For the text-containing cell, return its midpoint in [X, Y] coordinate format. 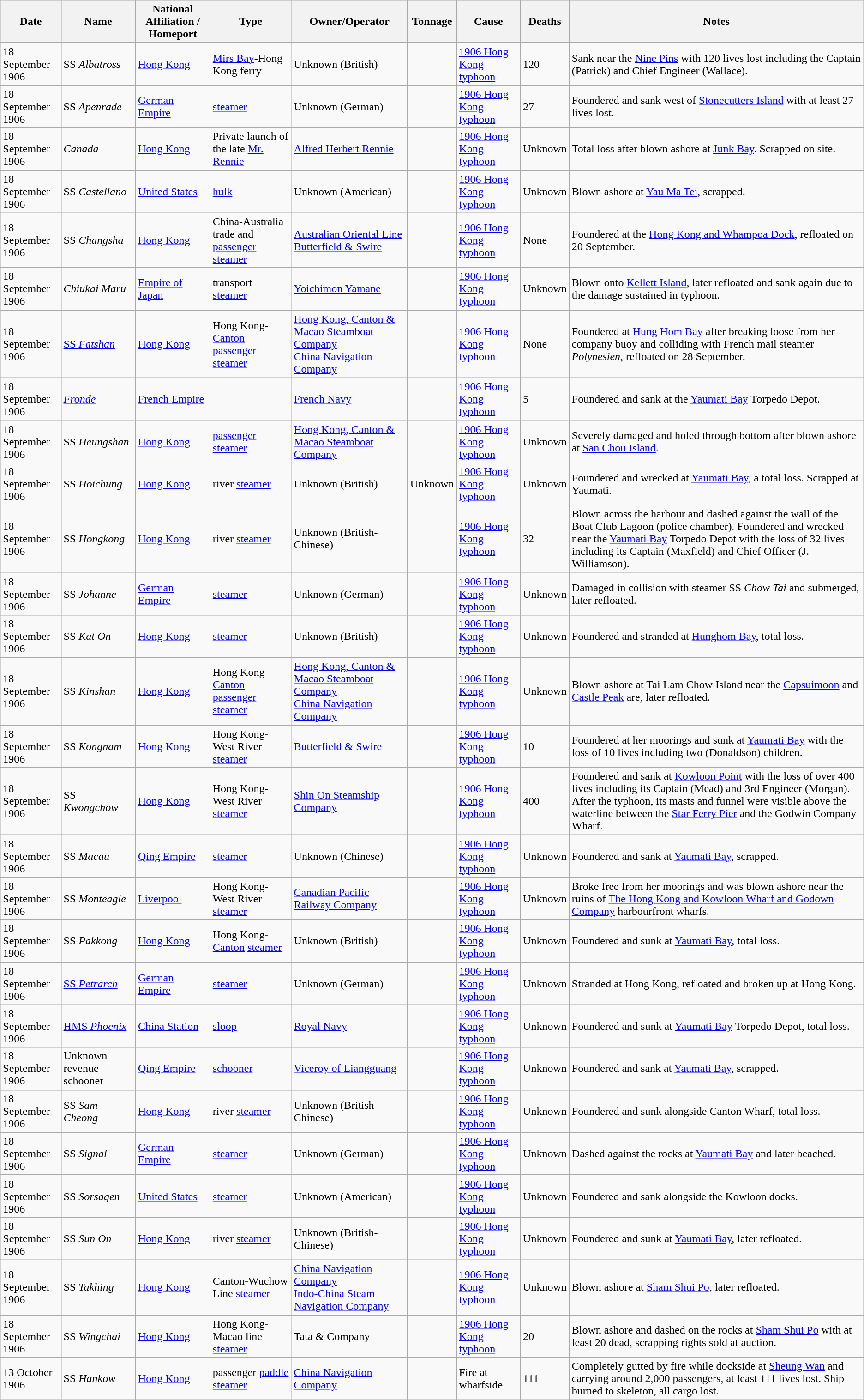
SS Pakkong [98, 941]
China Navigation Company [349, 1379]
Canadian Pacific Railway Company [349, 899]
SS Signal [98, 1154]
10 [545, 746]
SS Johanne [98, 594]
Foundered and sunk at Yaumati Bay, total loss. [716, 941]
French Empire [173, 399]
Australian Oriental Line Butterfield & Swire [349, 240]
Owner/Operator [349, 22]
schooner [251, 1069]
China-Australia trade and passenger steamer [251, 240]
Empire of Japan [173, 289]
13 October 1906 [30, 1379]
SS Takhing [98, 1287]
National Affiliation / Homeport [173, 22]
Blown ashore and dashed on the rocks at Sham Shui Po with at least 20 dead, scrapping rights sold at auction. [716, 1336]
Fronde [98, 399]
SS Petrarch [98, 984]
Dashed against the rocks at Yaumati Bay and later beached. [716, 1154]
Deaths [545, 22]
Foundered and sank alongside the Kowloon docks. [716, 1196]
Foundered and wrecked at Yaumati Bay, a total loss. Scrapped at Yaumati. [716, 484]
SS Wingchai [98, 1336]
Hong Kong-Canton steamer [251, 941]
27 [545, 107]
SS Sam Cheong [98, 1111]
Royal Navy [349, 1026]
Sank near the Nine Pins with 120 lives lost including the Captain (Patrick) and Chief Engineer (Wallace). [716, 64]
passenger paddle steamer [251, 1379]
Shin On Steamship Company [349, 801]
Foundered and sunk alongside Canton Wharf, total loss. [716, 1111]
Cause [488, 22]
SS Hongkong [98, 539]
Broke free from her moorings and was blown ashore near the ruins of The Hong Kong and Kowloon Wharf and Godown Company harbourfront wharfs. [716, 899]
China Navigation Company Indo-China Steam Navigation Company [349, 1287]
Blown ashore at Yau Ma Tei, scrapped. [716, 192]
transport steamer [251, 289]
Yoichimon Yamane [349, 289]
SS Sun On [98, 1238]
400 [545, 801]
Foundered and stranded at Hunghom Bay, total loss. [716, 637]
SS Fatshan [98, 344]
Liverpool [173, 899]
Tata & Company [349, 1336]
SS Castellano [98, 192]
SS Kinshan [98, 691]
Foundered at her moorings and sunk at Yaumati Bay with the loss of 10 lives including two (Donaldson) children. [716, 746]
Fire at wharfside [488, 1379]
Notes [716, 22]
Viceroy of Liangguang [349, 1069]
5 [545, 399]
Type [251, 22]
120 [545, 64]
Blown ashore at Sham Shui Po, later refloated. [716, 1287]
SS Hankow [98, 1379]
SS Heungshan [98, 441]
SS Macau [98, 856]
Severely damaged and holed through bottom after blown ashore at San Chou Island. [716, 441]
Private launch of the late Mr. Rennie [251, 149]
Canada [98, 149]
Foundered and sank west of Stonecutters Island with at least 27 lives lost. [716, 107]
SS Changsha [98, 240]
SS Albatross [98, 64]
SS Kwongchow [98, 801]
Unknown revenue schooner [98, 1069]
Total loss after blown ashore at Junk Bay. Scrapped on site. [716, 149]
Blown ashore at Tai Lam Chow Island near the Capsuimoon and Castle Peak are, later refloated. [716, 691]
Foundered and sank at the Yaumati Bay Torpedo Depot. [716, 399]
Mirs Bay-Hong Kong ferry [251, 64]
32 [545, 539]
SS Kat On [98, 637]
Date [30, 22]
sloop [251, 1026]
Foundered and sunk at Yaumati Bay, later refloated. [716, 1238]
SS Monteagle [98, 899]
Unknown (Chinese) [349, 856]
SS Sorsagen [98, 1196]
Alfred Herbert Rennie [349, 149]
China Station [173, 1026]
Hong Kong, Canton & Macao Steamboat Company [349, 441]
passenger steamer [251, 441]
Foundered at the Hong Kong and Whampoa Dock, refloated on 20 September. [716, 240]
SS Apenrade [98, 107]
hulk [251, 192]
111 [545, 1379]
HMS Phoenix [98, 1026]
Canton-Wuchow Line steamer [251, 1287]
Damaged in collision with steamer SS Chow Tai and submerged, later refloated. [716, 594]
Foundered and sunk at Yaumati Bay Torpedo Depot, total loss. [716, 1026]
Tonnage [432, 22]
20 [545, 1336]
Stranded at Hong Kong, refloated and broken up at Hong Kong. [716, 984]
French Navy [349, 399]
SS Hoichung [98, 484]
Hong Kong-Macao line steamer [251, 1336]
SS Kongnam [98, 746]
Foundered at Hung Hom Bay after breaking loose from her company buoy and colliding with French mail steamer Polynesien, refloated on 28 September. [716, 344]
Butterfield & Swire [349, 746]
Chiukai Maru [98, 289]
Name [98, 22]
Blown onto Kellett Island, later refloated and sank again due to the damage sustained in typhoon. [716, 289]
